Extract the [X, Y] coordinate from the center of the cell holding the provided text.  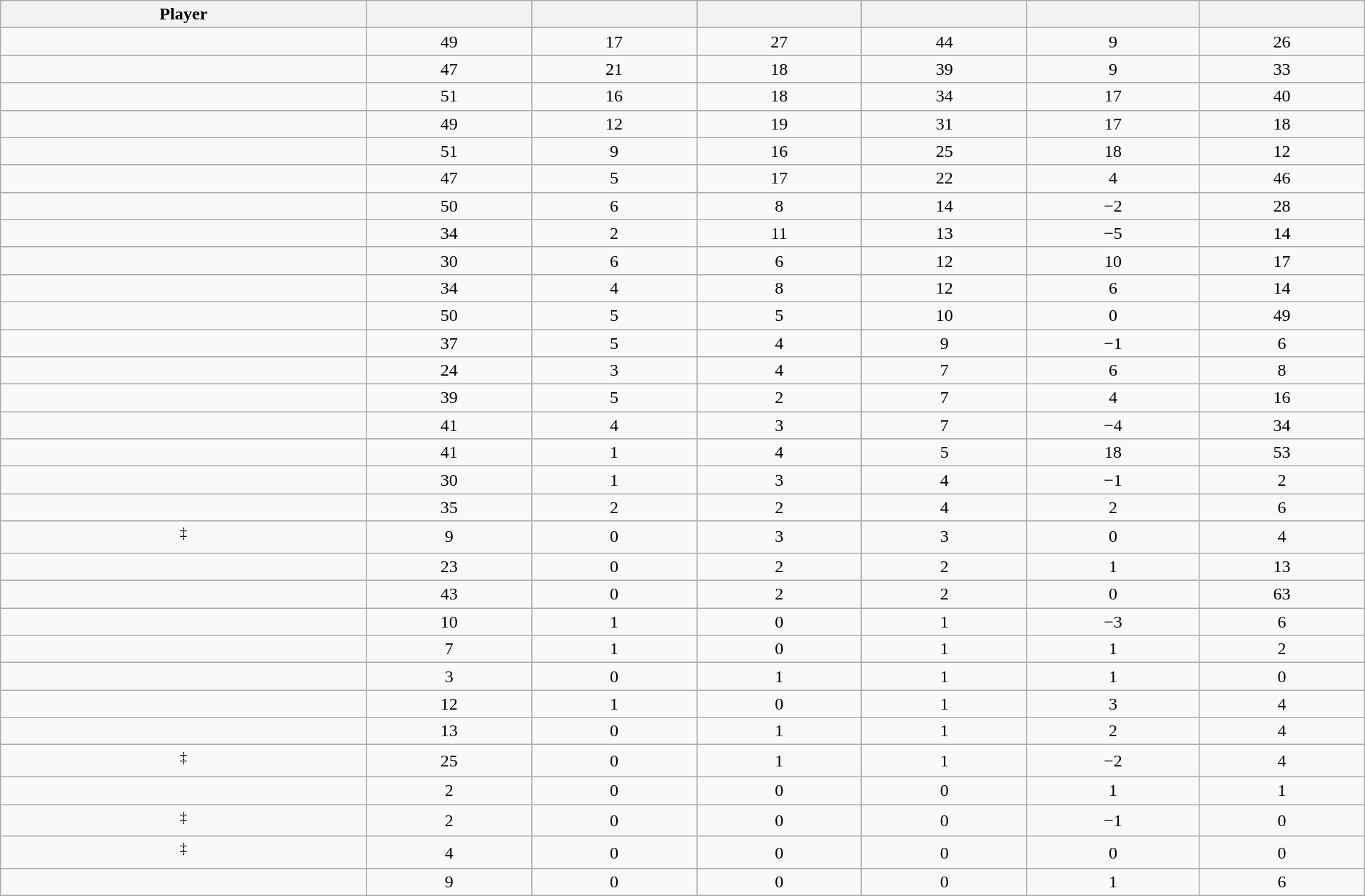
−5 [1113, 233]
63 [1281, 594]
22 [945, 178]
31 [945, 124]
27 [779, 42]
Player [184, 14]
37 [449, 343]
43 [449, 594]
21 [613, 69]
46 [1281, 178]
53 [1281, 453]
19 [779, 124]
11 [779, 233]
35 [449, 507]
28 [1281, 206]
24 [449, 371]
33 [1281, 69]
−4 [1113, 425]
−3 [1113, 622]
23 [449, 566]
44 [945, 42]
26 [1281, 42]
40 [1281, 96]
